Pinpoint the cell where the given text exists, returning its [x, y] midpoint coordinate. 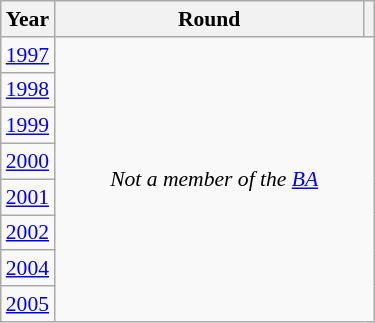
Not a member of the BA [214, 180]
1999 [28, 126]
1998 [28, 90]
2005 [28, 304]
Year [28, 19]
2002 [28, 233]
2001 [28, 197]
2000 [28, 162]
1997 [28, 55]
2004 [28, 269]
Round [209, 19]
